Capture the cell that displays the provided text and extract its (X, Y) central coordinate. 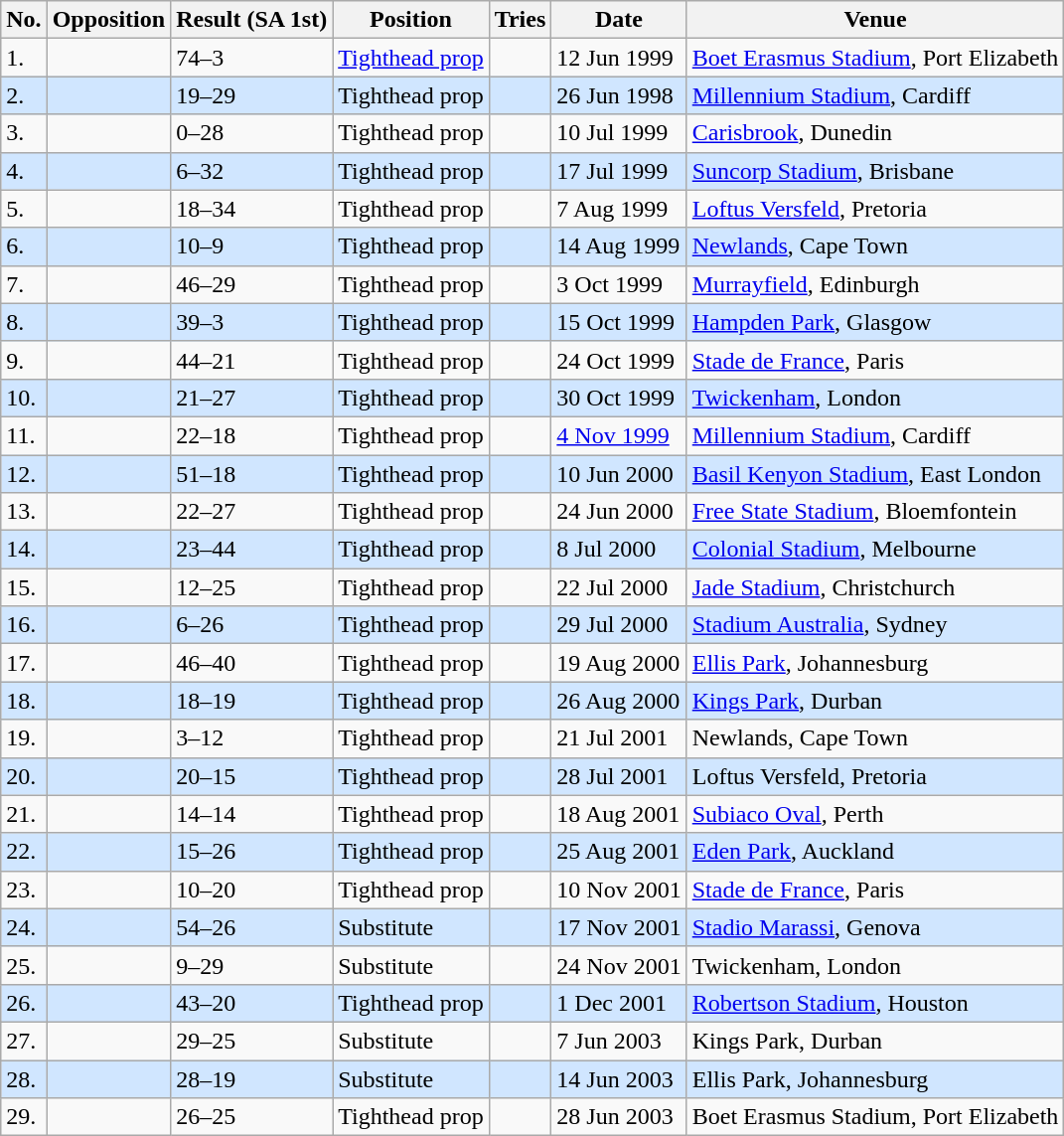
Jade Stadium, Christchurch (875, 587)
Tries (521, 20)
43–20 (252, 1003)
Position (411, 20)
10 Jul 1999 (619, 133)
10–20 (252, 890)
Date (619, 20)
51–18 (252, 474)
Suncorp Stadium, Brisbane (875, 171)
Venue (875, 20)
0–28 (252, 133)
17 Jul 1999 (619, 171)
7 Jun 2003 (619, 1041)
74–3 (252, 58)
39–3 (252, 322)
3 Oct 1999 (619, 284)
19–29 (252, 95)
8 Jul 2000 (619, 550)
15 Oct 1999 (619, 322)
17 Nov 2001 (619, 927)
12–25 (252, 587)
22–27 (252, 512)
24 Oct 1999 (619, 360)
Eden Park, Auckland (875, 852)
Basil Kenyon Stadium, East London (875, 474)
20–15 (252, 776)
14–14 (252, 814)
21. (24, 814)
18. (24, 701)
22. (24, 852)
4 Nov 1999 (619, 435)
29 Jul 2000 (619, 625)
8. (24, 322)
19. (24, 738)
15–26 (252, 852)
14 Jun 2003 (619, 1078)
Hampden Park, Glasgow (875, 322)
18 Aug 2001 (619, 814)
14. (24, 550)
46–29 (252, 284)
10 Jun 2000 (619, 474)
24. (24, 927)
6. (24, 246)
28–19 (252, 1078)
28 Jun 2003 (619, 1117)
26 Aug 2000 (619, 701)
21 Jul 2001 (619, 738)
54–26 (252, 927)
12 Jun 1999 (619, 58)
25. (24, 965)
16. (24, 625)
23. (24, 890)
4. (24, 171)
44–21 (252, 360)
26 Jun 1998 (619, 95)
23–44 (252, 550)
1 Dec 2001 (619, 1003)
24 Jun 2000 (619, 512)
10. (24, 398)
11. (24, 435)
15. (24, 587)
3–12 (252, 738)
28. (24, 1078)
Opposition (108, 20)
12. (24, 474)
3. (24, 133)
26. (24, 1003)
18–19 (252, 701)
Subiaco Oval, Perth (875, 814)
9. (24, 360)
24 Nov 2001 (619, 965)
5. (24, 209)
Result (SA 1st) (252, 20)
No. (24, 20)
46–40 (252, 663)
9–29 (252, 965)
Free State Stadium, Bloemfontein (875, 512)
20. (24, 776)
7. (24, 284)
7 Aug 1999 (619, 209)
17. (24, 663)
Colonial Stadium, Melbourne (875, 550)
6–26 (252, 625)
22–18 (252, 435)
10 Nov 2001 (619, 890)
30 Oct 1999 (619, 398)
10–9 (252, 246)
26–25 (252, 1117)
18–34 (252, 209)
21–27 (252, 398)
19 Aug 2000 (619, 663)
22 Jul 2000 (619, 587)
Robertson Stadium, Houston (875, 1003)
29–25 (252, 1041)
Murrayfield, Edinburgh (875, 284)
14 Aug 1999 (619, 246)
25 Aug 2001 (619, 852)
28 Jul 2001 (619, 776)
Stadium Australia, Sydney (875, 625)
6–32 (252, 171)
Carisbrook, Dunedin (875, 133)
1. (24, 58)
13. (24, 512)
27. (24, 1041)
Stadio Marassi, Genova (875, 927)
2. (24, 95)
29. (24, 1117)
